Capture the cell that displays the provided text and extract its [x, y] central coordinate. 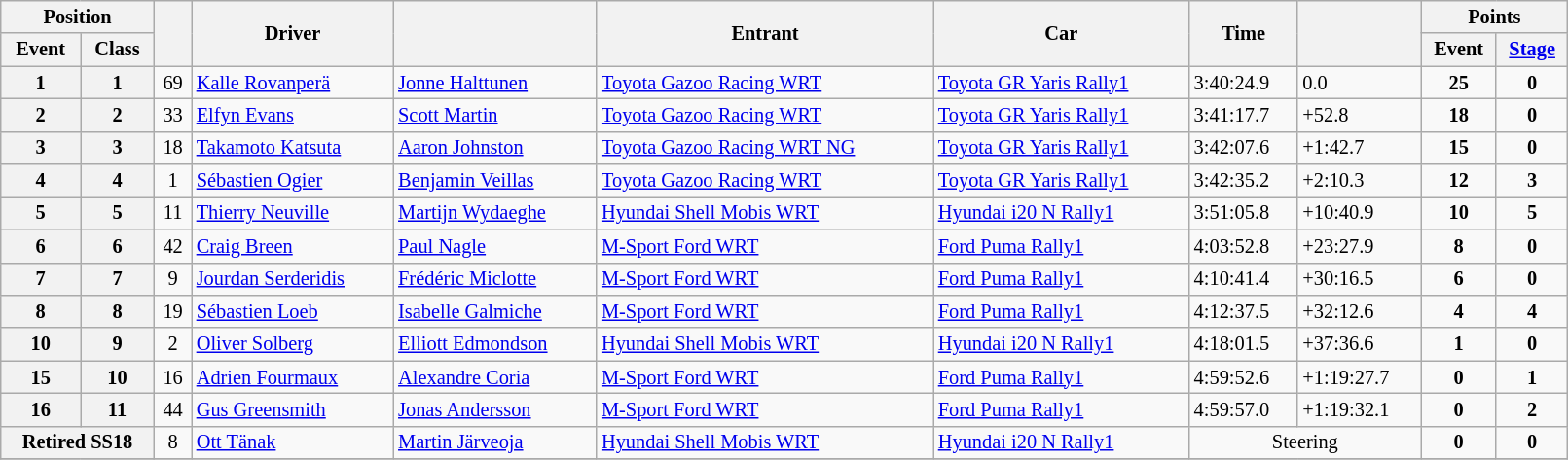
3:42:35.2 [1244, 181]
Paul Nagle [494, 246]
4:59:52.6 [1244, 377]
+23:27.9 [1359, 246]
Scott Martin [494, 115]
+10:40.9 [1359, 213]
Sébastien Loeb [292, 311]
Ott Tänak [292, 442]
Points [1495, 17]
Driver [292, 33]
+37:36.6 [1359, 344]
0.0 [1359, 83]
Stage [1532, 50]
4:12:37.5 [1244, 311]
Retired SS18 [78, 442]
+1:42.7 [1359, 148]
Sébastien Ogier [292, 181]
Takamoto Katsuta [292, 148]
Jonas Andersson [494, 409]
12 [1459, 181]
Position [78, 17]
19 [172, 311]
Isabelle Galmiche [494, 311]
+1:19:27.7 [1359, 377]
Car [1061, 33]
Steering [1305, 442]
Aaron Johnston [494, 148]
Alexandre Coria [494, 377]
+30:16.5 [1359, 279]
Jonne Halttunen [494, 83]
+52.8 [1359, 115]
42 [172, 246]
3:51:05.8 [1244, 213]
4:03:52.8 [1244, 246]
Time [1244, 33]
Kalle Rovanperä [292, 83]
Martin Järveoja [494, 442]
Martijn Wydaeghe [494, 213]
3:42:07.6 [1244, 148]
25 [1459, 83]
4:59:57.0 [1244, 409]
Elliott Edmondson [494, 344]
Jourdan Serderidis [292, 279]
+2:10.3 [1359, 181]
Elfyn Evans [292, 115]
Craig Breen [292, 246]
+32:12.6 [1359, 311]
33 [172, 115]
Entrant [765, 33]
4:18:01.5 [1244, 344]
Oliver Solberg [292, 344]
4:10:41.4 [1244, 279]
Thierry Neuville [292, 213]
Adrien Fourmaux [292, 377]
3:40:24.9 [1244, 83]
Benjamin Veillas [494, 181]
Class [118, 50]
69 [172, 83]
44 [172, 409]
3:41:17.7 [1244, 115]
Toyota Gazoo Racing WRT NG [765, 148]
Gus Greensmith [292, 409]
+1:19:32.1 [1359, 409]
Frédéric Miclotte [494, 279]
